Search for the cell housing the specified text and yield its [X, Y] center coordinate. 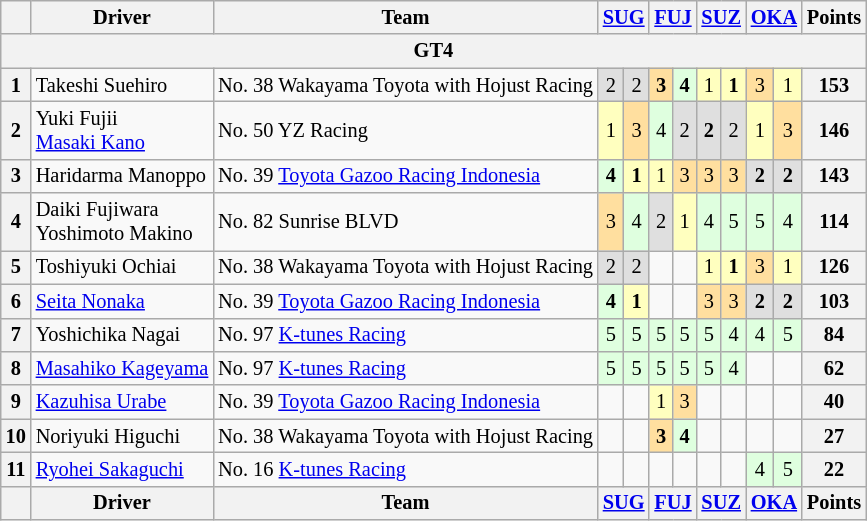
9 [16, 402]
143 [834, 176]
8 [16, 368]
6 [16, 301]
Daiki Fujiwara Yoshimoto Makino [122, 222]
27 [834, 436]
7 [16, 335]
Yuki Fujii Masaki Kano [122, 130]
146 [834, 130]
Toshiyuki Ochiai [122, 267]
No. 82 Sunrise BLVD [406, 222]
126 [834, 267]
Noriyuki Higuchi [122, 436]
103 [834, 301]
Takeshi Suehiro [122, 85]
62 [834, 368]
GT4 [434, 51]
No. 16 K-tunes Racing [406, 469]
40 [834, 402]
Haridarma Manoppo [122, 176]
Masahiko Kageyama [122, 368]
84 [834, 335]
Ryohei Sakaguchi [122, 469]
Kazuhisa Urabe [122, 402]
153 [834, 85]
22 [834, 469]
114 [834, 222]
11 [16, 469]
Yoshichika Nagai [122, 335]
Seita Nonaka [122, 301]
10 [16, 436]
No. 50 YZ Racing [406, 130]
